Extract the [X, Y] coordinate from the center of the cell holding the provided text.  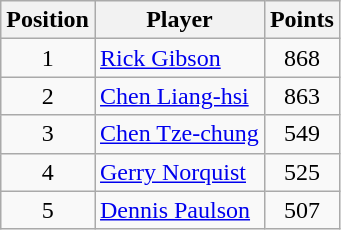
525 [302, 172]
4 [48, 172]
507 [302, 210]
Dennis Paulson [179, 210]
Chen Liang-hsi [179, 96]
Chen Tze-chung [179, 134]
5 [48, 210]
Points [302, 20]
868 [302, 58]
Player [179, 20]
3 [48, 134]
1 [48, 58]
549 [302, 134]
Gerry Norquist [179, 172]
Rick Gibson [179, 58]
2 [48, 96]
863 [302, 96]
Position [48, 20]
